Return [X, Y] of the center of cell containing provided text 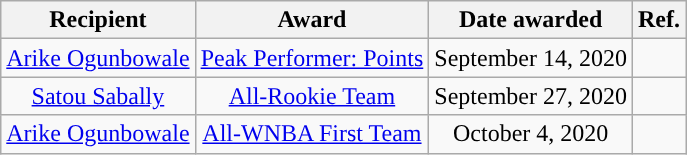
Recipient [98, 20]
Satou Sabally [98, 96]
All-WNBA First Team [312, 134]
September 14, 2020 [531, 58]
September 27, 2020 [531, 96]
Peak Performer: Points [312, 58]
Award [312, 20]
Ref. [658, 20]
All-Rookie Team [312, 96]
Date awarded [531, 20]
October 4, 2020 [531, 134]
